Return the [x, y] coordinate for the center point of the cell that contains the specified text.  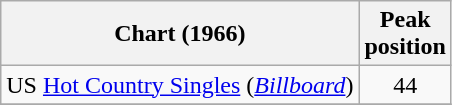
US Hot Country Singles (Billboard) [180, 85]
44 [405, 85]
Peakposition [405, 34]
Chart (1966) [180, 34]
